Search for the cell housing the specified text and yield its [x, y] center coordinate. 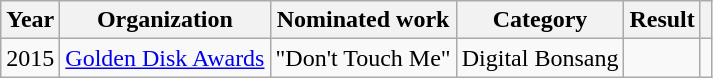
Nominated work [363, 20]
Category [540, 20]
"Don't Touch Me" [363, 58]
2015 [30, 58]
Digital Bonsang [540, 58]
Golden Disk Awards [165, 58]
Result [662, 20]
Organization [165, 20]
Year [30, 20]
